Extract the [X, Y] coordinate from the center of the cell holding the provided text.  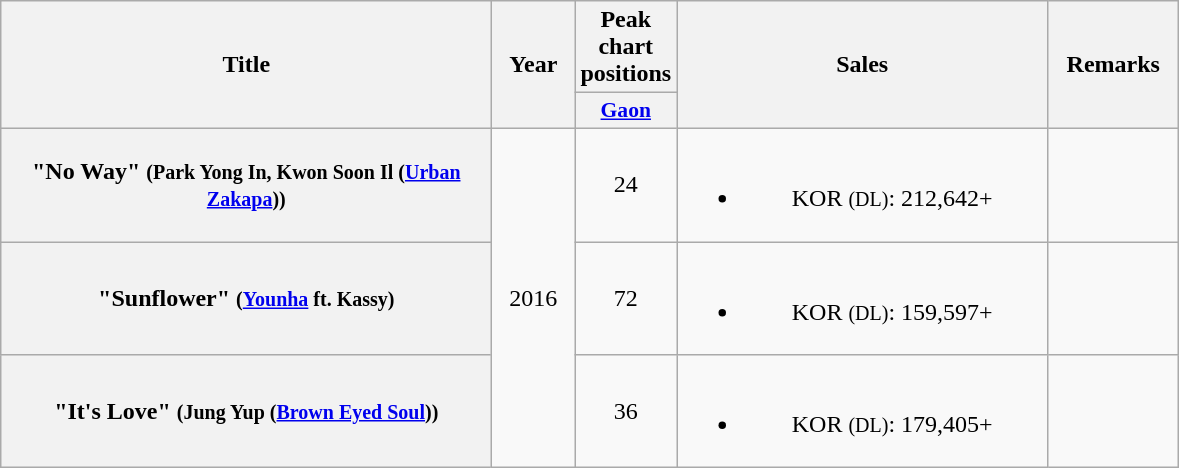
Title [246, 65]
KOR (DL): 179,405+ [862, 412]
36 [626, 412]
"It's Love" (Jung Yup (Brown Eyed Soul)) [246, 412]
2016 [534, 298]
Remarks [1114, 65]
"Sunflower" (Younha ft. Kassy) [246, 298]
Gaon [626, 111]
KOR (DL): 159,597+ [862, 298]
KOR (DL): 212,642+ [862, 184]
Year [534, 65]
"No Way" (Park Yong In, Kwon Soon Il (Urban Zakapa)) [246, 184]
72 [626, 298]
24 [626, 184]
Sales [862, 65]
Peak chart positions [626, 47]
